For the text-containing cell, return its midpoint in (X, Y) coordinate format. 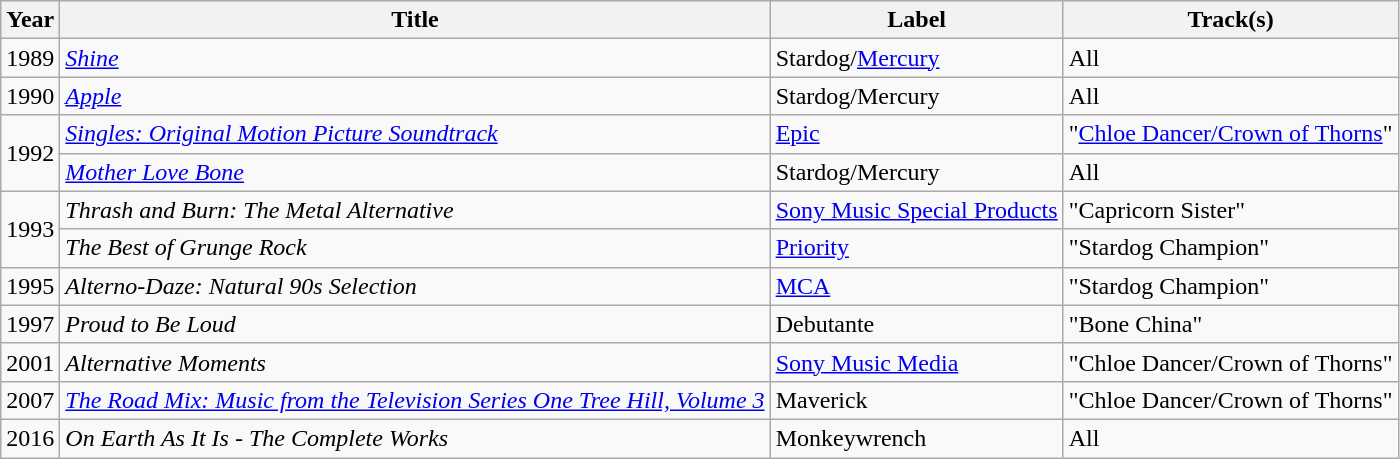
Priority (916, 248)
Debutante (916, 324)
Maverick (916, 400)
The Road Mix: Music from the Television Series One Tree Hill, Volume 3 (415, 400)
Alternative Moments (415, 362)
Monkeywrench (916, 438)
Alterno-Daze: Natural 90s Selection (415, 286)
Sony Music Media (916, 362)
Label (916, 20)
"Bone China" (1230, 324)
1990 (30, 96)
1995 (30, 286)
1993 (30, 229)
On Earth As It Is - The Complete Works (415, 438)
Shine (415, 58)
Singles: Original Motion Picture Soundtrack (415, 134)
2016 (30, 438)
MCA (916, 286)
2007 (30, 400)
Thrash and Burn: The Metal Alternative (415, 210)
Proud to Be Loud (415, 324)
2001 (30, 362)
Epic (916, 134)
Year (30, 20)
Mother Love Bone (415, 172)
"Capricorn Sister" (1230, 210)
1997 (30, 324)
Apple (415, 96)
Title (415, 20)
Sony Music Special Products (916, 210)
1992 (30, 153)
The Best of Grunge Rock (415, 248)
Track(s) (1230, 20)
1989 (30, 58)
